Pinpoint the cell where the given text exists, returning its (X, Y) midpoint coordinate. 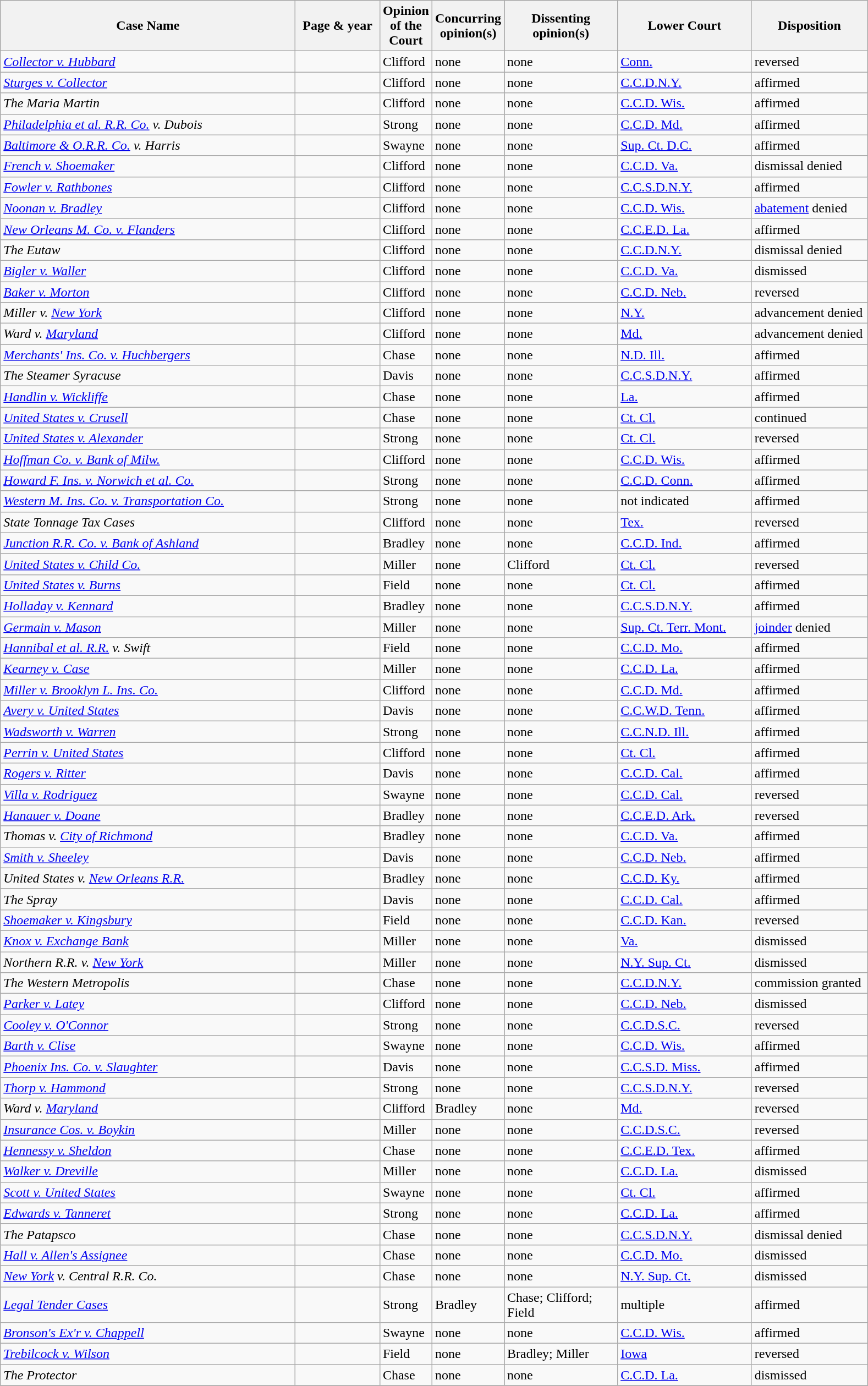
C.C.E.D. La. (685, 229)
Page & year (338, 26)
Bigler v. Waller (148, 271)
Shoemaker v. Kingsbury (148, 920)
Perrin v. United States (148, 753)
Sturges v. Collector (148, 83)
N.Y. (685, 313)
Trebilcock v. Wilson (148, 1354)
State Tonnage Tax Cases (148, 522)
Dissenting opinion(s) (561, 26)
C.C.D. Ky. (685, 878)
multiple (685, 1304)
Merchants' Ins. Co. v. Huchbergers (148, 355)
Hall v. Allen's Assignee (148, 1255)
Thorp v. Hammond (148, 1088)
Conn. (685, 62)
Disposition (810, 26)
Kearney v. Case (148, 669)
Concurring opinion(s) (468, 26)
Fowler v. Rathbones (148, 187)
Parker v. Latey (148, 1004)
not indicated (685, 501)
The Maria Martin (148, 103)
Opinion of the Court (406, 26)
Smith v. Sheeley (148, 857)
Villa v. Rodriguez (148, 795)
United States v. Burns (148, 585)
Handlin v. Wickliffe (148, 397)
Western M. Ins. Co. v. Transportation Co. (148, 501)
United States v. Child Co. (148, 564)
Barth v. Clise (148, 1046)
Rogers v. Ritter (148, 774)
joinder denied (810, 627)
Junction R.R. Co. v. Bank of Ashland (148, 543)
C.C.N.D. Ill. (685, 732)
Bronson's Ex'r v. Chappell (148, 1333)
C.C.E.D. Ark. (685, 815)
Hoffman Co. v. Bank of Milw. (148, 459)
United States v. New Orleans R.R. (148, 878)
Miller v. New York (148, 313)
Hanauer v. Doane (148, 815)
continued (810, 418)
Legal Tender Cases (148, 1304)
Va. (685, 941)
The Steamer Syracuse (148, 376)
Holladay v. Kennard (148, 606)
French v. Shoemaker (148, 166)
Hannibal et al. R.R. v. Swift (148, 648)
Sup. Ct. D.C. (685, 145)
Lower Court (685, 26)
The Patapsco (148, 1234)
C.C.S.D. Miss. (685, 1067)
N.D. Ill. (685, 355)
The Protector (148, 1375)
Thomas v. City of Richmond (148, 836)
C.C.W.D. Tenn. (685, 711)
Bradley; Miller (561, 1354)
Baker v. Morton (148, 292)
Case Name (148, 26)
La. (685, 397)
Hennessy v. Sheldon (148, 1151)
Tex. (685, 522)
Walker v. Dreville (148, 1171)
Northern R.R. v. New York (148, 962)
C.C.D. Kan. (685, 920)
Philadelphia et al. R.R. Co. v. Dubois (148, 124)
Avery v. United States (148, 711)
Howard F. Ins. v. Norwich et al. Co. (148, 480)
Chase; Clifford; Field (561, 1304)
Cooley v. O'Connor (148, 1025)
C.C.E.D. Tex. (685, 1151)
C.C.D. Conn. (685, 480)
The Spray (148, 899)
Knox v. Exchange Bank (148, 941)
Insurance Cos. v. Boykin (148, 1130)
C.C.D. Ind. (685, 543)
Wadsworth v. Warren (148, 732)
The Western Metropolis (148, 983)
New York v. Central R.R. Co. (148, 1276)
Iowa (685, 1354)
United States v. Alexander (148, 439)
Germain v. Mason (148, 627)
Phoenix Ins. Co. v. Slaughter (148, 1067)
Miller v. Brooklyn L. Ins. Co. (148, 690)
Edwards v. Tanneret (148, 1213)
Sup. Ct. Terr. Mont. (685, 627)
commission granted (810, 983)
Scott v. United States (148, 1192)
Noonan v. Bradley (148, 208)
New Orleans M. Co. v. Flanders (148, 229)
abatement denied (810, 208)
United States v. Crusell (148, 418)
The Eutaw (148, 250)
Collector v. Hubbard (148, 62)
Baltimore & O.R.R. Co. v. Harris (148, 145)
